Scan for the cell matching the given text and deliver its [X, Y] coordinate at center. 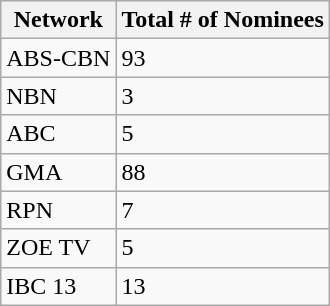
Total # of Nominees [223, 20]
3 [223, 96]
ZOE TV [58, 248]
13 [223, 286]
7 [223, 210]
ABS-CBN [58, 58]
RPN [58, 210]
GMA [58, 172]
Network [58, 20]
ABC [58, 134]
IBC 13 [58, 286]
93 [223, 58]
NBN [58, 96]
88 [223, 172]
